Find where the given text appears and provide that cell's center as (X, Y) coordinate. 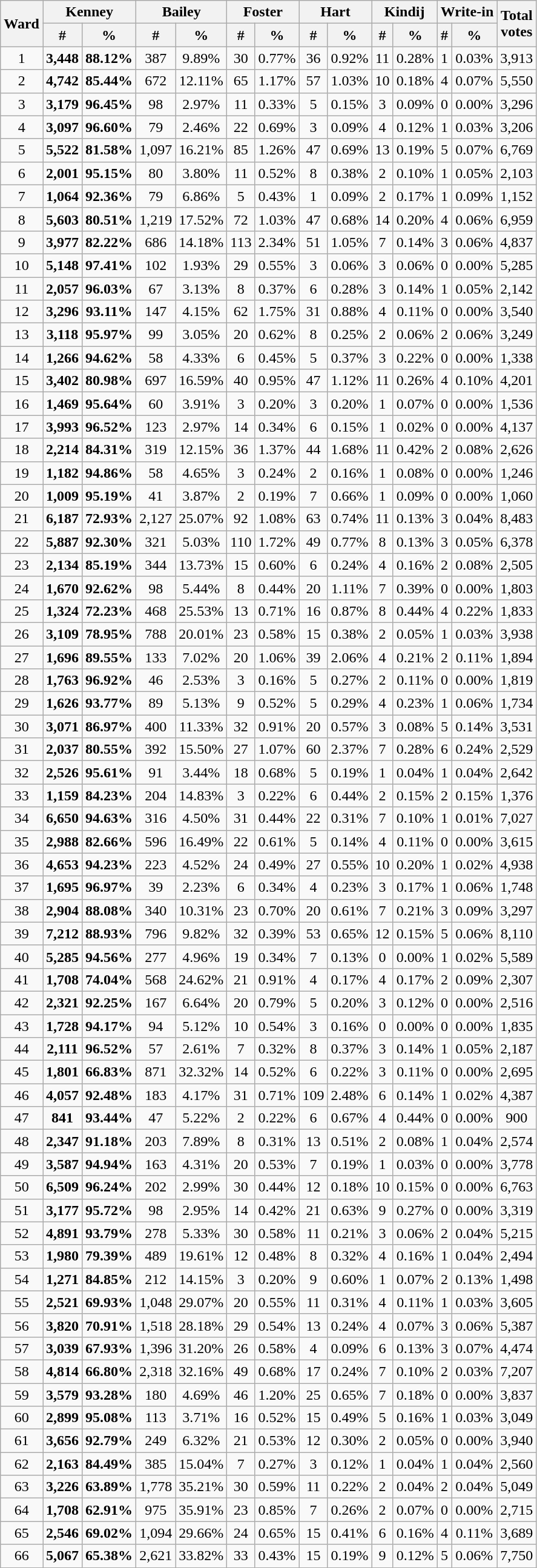
13.73% (201, 565)
0.30% (350, 1441)
1,182 (62, 473)
54 (22, 1279)
2,214 (62, 450)
96.97% (109, 888)
900 (517, 1118)
69.93% (109, 1302)
3,249 (517, 335)
Write-in (467, 12)
3,226 (62, 1487)
35.21% (201, 1487)
56 (22, 1325)
672 (156, 81)
16.59% (201, 381)
2,321 (62, 1003)
3.05% (201, 335)
0.25% (350, 335)
568 (156, 980)
Kenney (89, 12)
15.04% (201, 1464)
96.03% (109, 289)
48 (22, 1141)
96.92% (109, 680)
63.89% (109, 1487)
5.13% (201, 703)
1.17% (277, 81)
841 (62, 1118)
5,387 (517, 1325)
340 (156, 911)
4.17% (201, 1095)
2,001 (62, 173)
0.41% (350, 1533)
0.66% (350, 496)
3,615 (517, 842)
4.33% (201, 358)
65.38% (109, 1556)
1.20% (277, 1394)
5.44% (201, 588)
1,009 (62, 496)
95.61% (109, 772)
1,670 (62, 588)
2.53% (201, 680)
3,579 (62, 1394)
2,546 (62, 1533)
93.11% (109, 312)
33.82% (201, 1556)
92.25% (109, 1003)
1,778 (156, 1487)
1,819 (517, 680)
2,037 (62, 749)
3,605 (517, 1302)
97.41% (109, 265)
0.57% (350, 726)
2.34% (277, 242)
249 (156, 1441)
2.48% (350, 1095)
3,206 (517, 127)
92 (241, 519)
2,526 (62, 772)
1,064 (62, 196)
133 (156, 657)
1,338 (517, 358)
1.07% (277, 749)
92.30% (109, 542)
3,071 (62, 726)
1.12% (350, 381)
8,483 (517, 519)
2.46% (201, 127)
5,603 (62, 219)
7,207 (517, 1371)
0.70% (277, 911)
596 (156, 842)
1,094 (156, 1533)
3.13% (201, 289)
2,516 (517, 1003)
167 (156, 1003)
5,049 (517, 1487)
2,494 (517, 1256)
1,536 (517, 404)
2,695 (517, 1072)
15.50% (201, 749)
28.18% (201, 1325)
2,574 (517, 1141)
79.39% (109, 1256)
28 (22, 680)
6,763 (517, 1187)
67 (156, 289)
4.52% (201, 865)
3,837 (517, 1394)
319 (156, 450)
3.44% (201, 772)
0.74% (350, 519)
277 (156, 957)
Ward (22, 24)
400 (156, 726)
35 (22, 842)
4.15% (201, 312)
697 (156, 381)
72.23% (109, 611)
0.62% (277, 335)
69.02% (109, 1533)
2,057 (62, 289)
72.93% (109, 519)
3,540 (517, 312)
1,219 (156, 219)
12.11% (201, 81)
43 (22, 1026)
4,137 (517, 427)
93.77% (109, 703)
7,212 (62, 934)
25.07% (201, 519)
80 (156, 173)
489 (156, 1256)
5.33% (201, 1233)
3,448 (62, 58)
1,271 (62, 1279)
0.01% (475, 819)
6,187 (62, 519)
Bailey (182, 12)
12.15% (201, 450)
4,653 (62, 865)
1.68% (350, 450)
3.80% (201, 173)
84.23% (109, 796)
1.11% (350, 588)
4.69% (201, 1394)
278 (156, 1233)
81.58% (109, 150)
64 (22, 1510)
38 (22, 911)
66.80% (109, 1371)
2,621 (156, 1556)
1,980 (62, 1256)
5.22% (201, 1118)
7.02% (201, 657)
3,118 (62, 335)
1,801 (62, 1072)
6.32% (201, 1441)
93.28% (109, 1394)
203 (156, 1141)
2.23% (201, 888)
2.99% (201, 1187)
796 (156, 934)
9.82% (201, 934)
92.48% (109, 1095)
Kindij (404, 12)
3.87% (201, 496)
4.65% (201, 473)
2.06% (350, 657)
25.53% (201, 611)
2,899 (62, 1418)
3,778 (517, 1164)
1.72% (277, 542)
84.85% (109, 1279)
52 (22, 1233)
2,318 (156, 1371)
10.31% (201, 911)
2,529 (517, 749)
147 (156, 312)
316 (156, 819)
0.29% (350, 703)
35.91% (201, 1510)
92.62% (109, 588)
2,988 (62, 842)
31.20% (201, 1348)
80.55% (109, 749)
92.36% (109, 196)
95.15% (109, 173)
42 (22, 1003)
14.15% (201, 1279)
2,127 (156, 519)
29.07% (201, 1302)
4,201 (517, 381)
84.31% (109, 450)
5,887 (62, 542)
1,396 (156, 1348)
3,656 (62, 1441)
24.62% (201, 980)
91.18% (109, 1141)
2,142 (517, 289)
95.97% (109, 335)
70.91% (109, 1325)
0.48% (277, 1256)
Foster (263, 12)
55 (22, 1302)
1,894 (517, 657)
183 (156, 1095)
29.66% (201, 1533)
202 (156, 1187)
1,266 (62, 358)
82.66% (109, 842)
32.16% (201, 1371)
3,049 (517, 1418)
1,159 (62, 796)
93.44% (109, 1118)
2,560 (517, 1464)
84.49% (109, 1464)
1,376 (517, 796)
9.89% (201, 58)
Hart (335, 12)
37 (22, 888)
67.93% (109, 1348)
95.08% (109, 1418)
66.83% (109, 1072)
1.06% (277, 657)
94.63% (109, 819)
96.45% (109, 104)
62.91% (109, 1510)
3,689 (517, 1533)
5,589 (517, 957)
6,509 (62, 1187)
0.88% (350, 312)
2,187 (517, 1049)
8,110 (517, 934)
4,742 (62, 81)
74.04% (109, 980)
109 (314, 1095)
4,387 (517, 1095)
5,215 (517, 1233)
80.51% (109, 219)
686 (156, 242)
2,347 (62, 1141)
59 (22, 1394)
4.50% (201, 819)
72 (241, 219)
3,938 (517, 634)
0.51% (350, 1141)
95.72% (109, 1210)
204 (156, 796)
1,748 (517, 888)
11.33% (201, 726)
94.86% (109, 473)
123 (156, 427)
1,246 (517, 473)
0.92% (350, 58)
3,297 (517, 911)
5.03% (201, 542)
3,109 (62, 634)
163 (156, 1164)
2.95% (201, 1210)
1,734 (517, 703)
4.96% (201, 957)
4,057 (62, 1095)
4,837 (517, 242)
95.19% (109, 496)
6.86% (201, 196)
4,814 (62, 1371)
385 (156, 1464)
6,378 (517, 542)
5.12% (201, 1026)
85.44% (109, 81)
91 (156, 772)
2.61% (201, 1049)
0.67% (350, 1118)
92.79% (109, 1441)
1,518 (156, 1325)
0.95% (277, 381)
1,803 (517, 588)
468 (156, 611)
3,177 (62, 1210)
212 (156, 1279)
94.56% (109, 957)
3.71% (201, 1418)
1,696 (62, 657)
66 (22, 1556)
20.01% (201, 634)
1,097 (156, 150)
16.49% (201, 842)
3,039 (62, 1348)
94.62% (109, 358)
110 (241, 542)
3,097 (62, 127)
2,642 (517, 772)
3,993 (62, 427)
45 (22, 1072)
6,769 (517, 150)
5,550 (517, 81)
2.37% (350, 749)
4,891 (62, 1233)
5,148 (62, 265)
50 (22, 1187)
96.24% (109, 1187)
3,820 (62, 1325)
1.08% (277, 519)
1.75% (277, 312)
3,940 (517, 1441)
0.59% (277, 1487)
2,134 (62, 565)
3.91% (201, 404)
0.79% (277, 1003)
17.52% (201, 219)
19.61% (201, 1256)
94 (156, 1026)
1.37% (277, 450)
99 (156, 335)
1,835 (517, 1026)
2,111 (62, 1049)
34 (22, 819)
2,626 (517, 450)
96.60% (109, 127)
80.98% (109, 381)
2,521 (62, 1302)
2,715 (517, 1510)
223 (156, 865)
3,531 (517, 726)
1.26% (277, 150)
1,833 (517, 611)
4.31% (201, 1164)
0.87% (350, 611)
88.12% (109, 58)
6.64% (201, 1003)
4,474 (517, 1348)
2,307 (517, 980)
0.63% (350, 1210)
7,027 (517, 819)
180 (156, 1394)
1,469 (62, 404)
5,522 (62, 150)
3,179 (62, 104)
14.18% (201, 242)
5,067 (62, 1556)
975 (156, 1510)
3,402 (62, 381)
1,695 (62, 888)
1,152 (517, 196)
86.97% (109, 726)
1.05% (350, 242)
1.93% (201, 265)
Totalvotes (517, 24)
321 (156, 542)
7,750 (517, 1556)
788 (156, 634)
1,060 (517, 496)
89.55% (109, 657)
4,938 (517, 865)
871 (156, 1072)
88.08% (109, 911)
94.23% (109, 865)
85 (241, 150)
3,977 (62, 242)
85.19% (109, 565)
2,904 (62, 911)
0.45% (277, 358)
88.93% (109, 934)
78.95% (109, 634)
387 (156, 58)
94.94% (109, 1164)
3,913 (517, 58)
1,498 (517, 1279)
3,587 (62, 1164)
89 (156, 703)
1,763 (62, 680)
2,103 (517, 173)
82.22% (109, 242)
1,324 (62, 611)
102 (156, 265)
94.17% (109, 1026)
1,048 (156, 1302)
2,163 (62, 1464)
0.85% (277, 1510)
6,650 (62, 819)
0.33% (277, 104)
3,319 (517, 1210)
61 (22, 1441)
16.21% (201, 150)
6,959 (517, 219)
2,505 (517, 565)
93.79% (109, 1233)
7.89% (201, 1141)
14.83% (201, 796)
392 (156, 749)
344 (156, 565)
95.64% (109, 404)
1,728 (62, 1026)
32.32% (201, 1072)
1,626 (62, 703)
